Return the [X, Y] coordinate for the center point of the cell that contains the specified text.  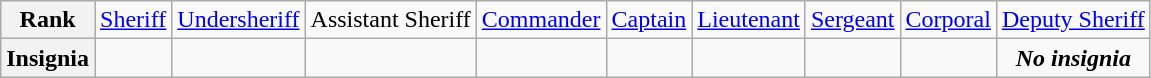
Assistant Sheriff [390, 20]
Sheriff [134, 20]
Insignia [48, 58]
Lieutenant [749, 20]
No insignia [1073, 58]
Sergeant [852, 20]
Commander [541, 20]
Corporal [948, 20]
Deputy Sheriff [1073, 20]
Undersheriff [238, 20]
Captain [649, 20]
Rank [48, 20]
